Scan for the cell matching the given text and deliver its (x, y) coordinate at center. 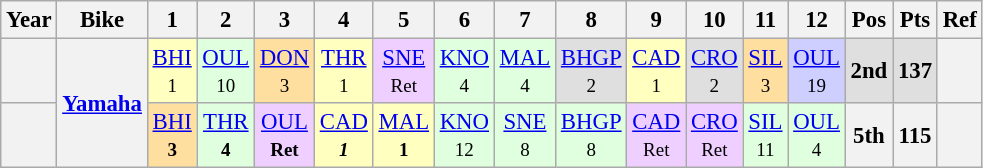
OUL10 (226, 72)
Bike (102, 20)
Ref (960, 20)
Yamaha (102, 104)
10 (714, 20)
CRORet (714, 136)
9 (656, 20)
Year (29, 20)
115 (916, 136)
5 (404, 20)
SIL3 (766, 72)
OUL19 (816, 72)
137 (916, 72)
4 (344, 20)
2nd (868, 72)
SNERet (404, 72)
THR4 (226, 136)
3 (284, 20)
5th (868, 136)
DON3 (284, 72)
SIL11 (766, 136)
MAL4 (524, 72)
BHI 1 (172, 72)
KNO4 (464, 72)
BHGP2 (592, 72)
11 (766, 20)
8 (592, 20)
2 (226, 20)
CRO2 (714, 72)
Pts (916, 20)
THR1 (344, 72)
OULRet (284, 136)
6 (464, 20)
OUL4 (816, 136)
CADRet (656, 136)
12 (816, 20)
MAL1 (404, 136)
Pos (868, 20)
1 (172, 20)
KNO12 (464, 136)
BHI3 (172, 136)
SNE8 (524, 136)
BHGP8 (592, 136)
7 (524, 20)
